Return the [X, Y] coordinate for the center point of the cell that contains the specified text.  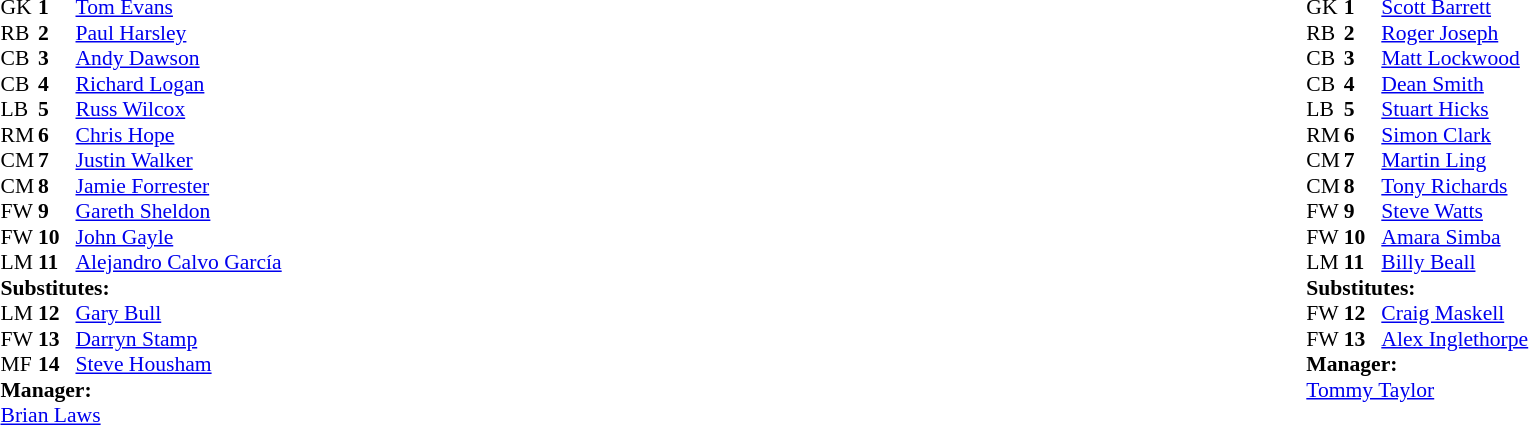
Amara Simba [1454, 237]
Jamie Forrester [179, 186]
Andy Dawson [179, 59]
Gareth Sheldon [179, 211]
Tony Richards [1454, 186]
Dean Smith [1454, 84]
Simon Clark [1454, 135]
Richard Logan [179, 84]
Martin Ling [1454, 161]
Justin Walker [179, 161]
MF [19, 365]
Gary Bull [179, 313]
John Gayle [179, 237]
Steve Housham [179, 365]
Matt Lockwood [1454, 59]
Russ Wilcox [179, 109]
Stuart Hicks [1454, 109]
14 [57, 365]
Billy Beall [1454, 263]
Roger Joseph [1454, 33]
Darryn Stamp [179, 339]
Tommy Taylor [1417, 390]
Craig Maskell [1454, 313]
Alex Inglethorpe [1454, 339]
Steve Watts [1454, 211]
Chris Hope [179, 135]
Paul Harsley [179, 33]
Alejandro Calvo García [179, 263]
